Determine the (X, Y) coordinate at the center of the cell enclosing the given text.  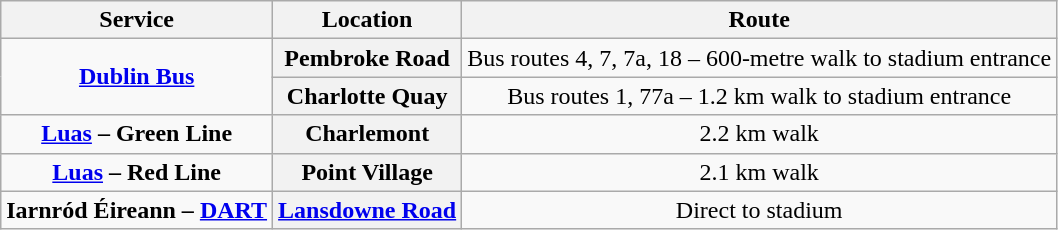
Location (368, 20)
Lansdowne Road (368, 210)
Bus routes 1, 77a – 1.2 km walk to stadium entrance (760, 96)
Iarnród Éireann – DART (137, 210)
Pembroke Road (368, 58)
Direct to stadium (760, 210)
Route (760, 20)
Luas – Red Line (137, 172)
2.1 km walk (760, 172)
Dublin Bus (137, 77)
2.2 km walk (760, 134)
Luas – Green Line (137, 134)
Charlemont (368, 134)
Charlotte Quay (368, 96)
Point Village (368, 172)
Service (137, 20)
Bus routes 4, 7, 7a, 18 – 600-metre walk to stadium entrance (760, 58)
